Output the (x, y) coordinate of the center of the cell containing the given text.  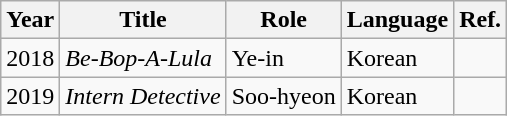
2018 (30, 58)
Soo-hyeon (284, 96)
Role (284, 20)
Ye-in (284, 58)
Title (143, 20)
Language (397, 20)
Intern Detective (143, 96)
Year (30, 20)
Ref. (480, 20)
Be-Bop-A-Lula (143, 58)
2019 (30, 96)
